Find where the given text appears and provide that cell's center as [x, y] coordinate. 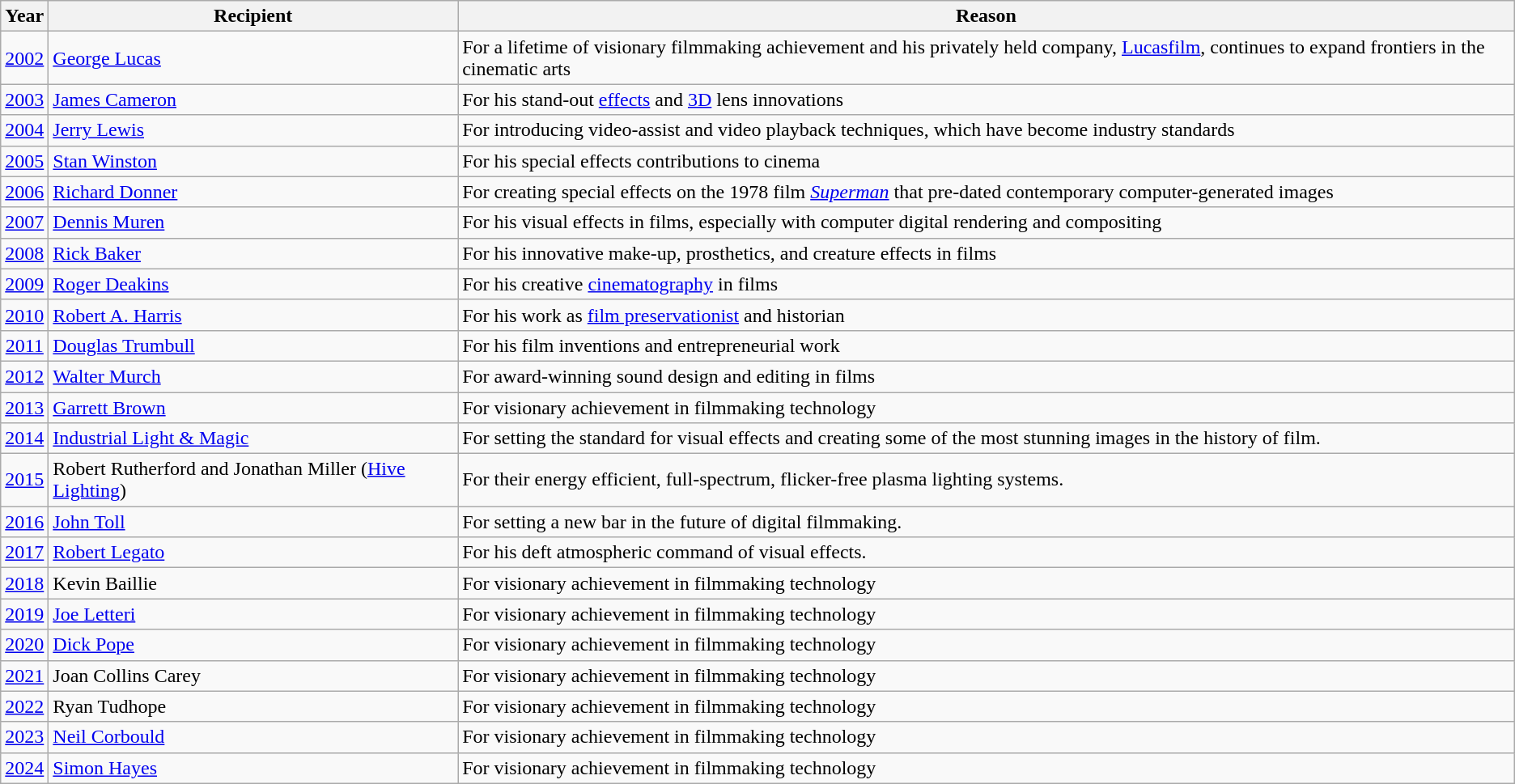
For his deft atmospheric command of visual effects. [987, 553]
For his stand-out effects and 3D lens innovations [987, 100]
Walter Murch [253, 376]
For his film inventions and entrepreneurial work [987, 345]
2019 [24, 614]
2008 [24, 253]
For setting a new bar in the future of digital filmmaking. [987, 522]
Recipient [253, 16]
2021 [24, 676]
2009 [24, 284]
2023 [24, 737]
Dennis Muren [253, 222]
2015 [24, 481]
2004 [24, 130]
Jerry Lewis [253, 130]
Simon Hayes [253, 768]
Industrial Light & Magic [253, 439]
Joe Letteri [253, 614]
2007 [24, 222]
Rick Baker [253, 253]
For award-winning sound design and editing in films [987, 376]
2020 [24, 645]
For a lifetime of visionary filmmaking achievement and his privately held company, Lucasfilm, continues to expand frontiers in the cinematic arts [987, 58]
2013 [24, 407]
For setting the standard for visual effects and creating some of the most stunning images in the history of film. [987, 439]
2006 [24, 192]
For introducing video-assist and video playback techniques, which have become industry standards [987, 130]
John Toll [253, 522]
2011 [24, 345]
Roger Deakins [253, 284]
Joan Collins Carey [253, 676]
Richard Donner [253, 192]
James Cameron [253, 100]
Year [24, 16]
2012 [24, 376]
Ryan Tudhope [253, 706]
For his work as film preservationist and historian [987, 315]
Robert Legato [253, 553]
2010 [24, 315]
2018 [24, 583]
2016 [24, 522]
For creating special effects on the 1978 film Superman that pre-dated contemporary computer-generated images [987, 192]
2014 [24, 439]
For his visual effects in films, especially with computer digital rendering and compositing [987, 222]
Dick Pope [253, 645]
Neil Corbould [253, 737]
2022 [24, 706]
George Lucas [253, 58]
Reason [987, 16]
Robert A. Harris [253, 315]
For their energy efficient, full-spectrum, flicker-free plasma lighting systems. [987, 481]
Douglas Trumbull [253, 345]
2017 [24, 553]
Garrett Brown [253, 407]
Kevin Baillie [253, 583]
2005 [24, 161]
For his special effects contributions to cinema [987, 161]
2003 [24, 100]
Stan Winston [253, 161]
For his innovative make-up, prosthetics, and creature effects in films [987, 253]
For his creative cinematography in films [987, 284]
Robert Rutherford and Jonathan Miller (Hive Lighting) [253, 481]
2002 [24, 58]
2024 [24, 768]
